Scan for the cell matching the given text and deliver its (x, y) coordinate at center. 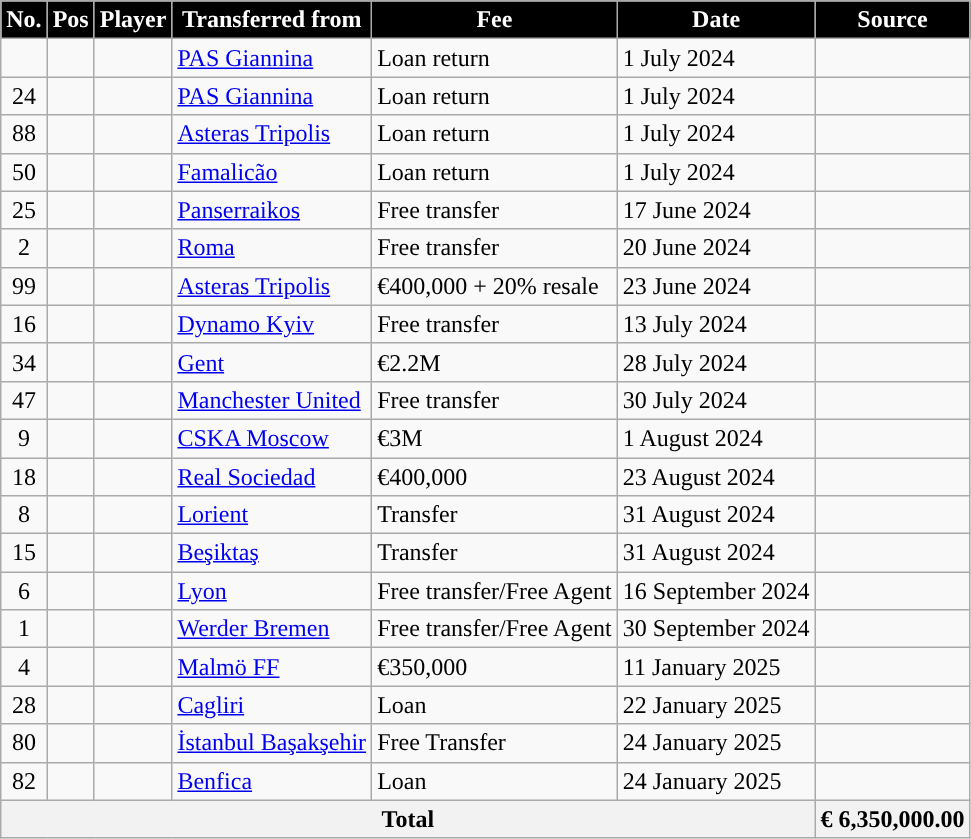
Benfica (272, 781)
Dynamo Kyiv (272, 324)
Real Sociedad (272, 477)
€400,000 + 20% resale (495, 286)
No. (24, 20)
Free Transfer (495, 743)
Lyon (272, 591)
€3M (495, 438)
23 August 2024 (716, 477)
28 July 2024 (716, 362)
6 (24, 591)
Player (133, 20)
8 (24, 515)
Fee (495, 20)
18 (24, 477)
82 (24, 781)
€2.2M (495, 362)
17 June 2024 (716, 210)
9 (24, 438)
Werder Bremen (272, 629)
2 (24, 248)
Total (408, 819)
30 September 2024 (716, 629)
88 (24, 134)
CSKA Moscow (272, 438)
Transferred from (272, 20)
15 (24, 553)
Date (716, 20)
47 (24, 400)
Roma (272, 248)
24 (24, 96)
Cagliri (272, 705)
Source (892, 20)
50 (24, 172)
Gent (272, 362)
4 (24, 667)
30 July 2024 (716, 400)
Panserraikos (272, 210)
€350,000 (495, 667)
€400,000 (495, 477)
Beşiktaş (272, 553)
80 (24, 743)
23 June 2024 (716, 286)
99 (24, 286)
16 (24, 324)
İstanbul Başakşehir (272, 743)
34 (24, 362)
Lorient (272, 515)
Malmö FF (272, 667)
1 (24, 629)
Pos (70, 20)
€ 6,350,000.00 (892, 819)
11 January 2025 (716, 667)
20 June 2024 (716, 248)
1 August 2024 (716, 438)
Famalicão (272, 172)
Manchester United (272, 400)
16 September 2024 (716, 591)
22 January 2025 (716, 705)
25 (24, 210)
13 July 2024 (716, 324)
28 (24, 705)
